Detect which cell encompasses the target text, then output its (X, Y) center coordinate. 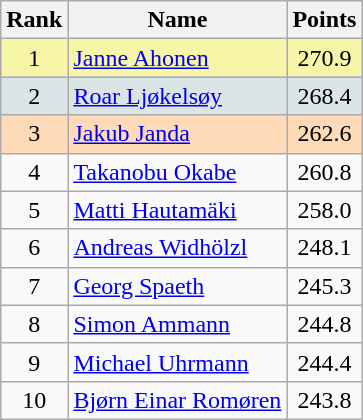
268.4 (324, 96)
Points (324, 20)
262.6 (324, 134)
2 (34, 96)
Bjørn Einar Romøren (178, 400)
3 (34, 134)
Andreas Widhölzl (178, 248)
4 (34, 172)
Roar Ljøkelsøy (178, 96)
8 (34, 324)
6 (34, 248)
Michael Uhrmann (178, 362)
Rank (34, 20)
248.1 (324, 248)
Janne Ahonen (178, 58)
Simon Ammann (178, 324)
244.4 (324, 362)
Jakub Janda (178, 134)
Matti Hautamäki (178, 210)
7 (34, 286)
Georg Spaeth (178, 286)
270.9 (324, 58)
258.0 (324, 210)
9 (34, 362)
5 (34, 210)
Name (178, 20)
260.8 (324, 172)
Takanobu Okabe (178, 172)
243.8 (324, 400)
244.8 (324, 324)
1 (34, 58)
10 (34, 400)
245.3 (324, 286)
